Capture the cell that displays the provided text and extract its (x, y) central coordinate. 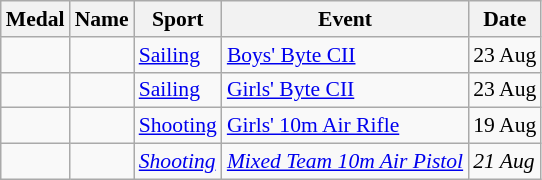
Sport (178, 19)
21 Aug (504, 162)
19 Aug (504, 126)
Girls' Byte CII (345, 90)
Date (504, 19)
Girls' 10m Air Rifle (345, 126)
Mixed Team 10m Air Pistol (345, 162)
Name (102, 19)
Boys' Byte CII (345, 55)
Medal (36, 19)
Event (345, 19)
